Return [X, Y] of the center of cell containing provided text 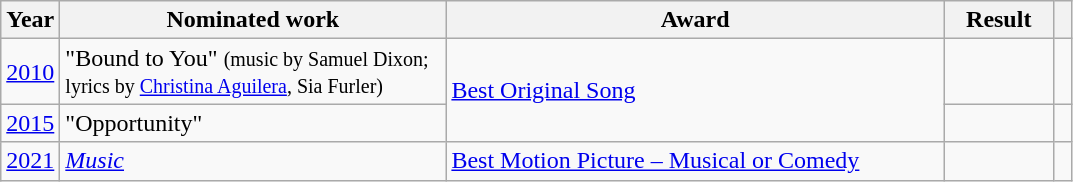
2021 [30, 161]
Best Original Song [696, 90]
Year [30, 20]
Result [998, 20]
2010 [30, 72]
Music [253, 161]
"Opportunity" [253, 123]
Award [696, 20]
2015 [30, 123]
"Bound to You" (music by Samuel Dixon; lyrics by Christina Aguilera, Sia Furler) [253, 72]
Nominated work [253, 20]
Best Motion Picture – Musical or Comedy [696, 161]
